Locate the cell with the specified text and output its (X, Y) center coordinate. 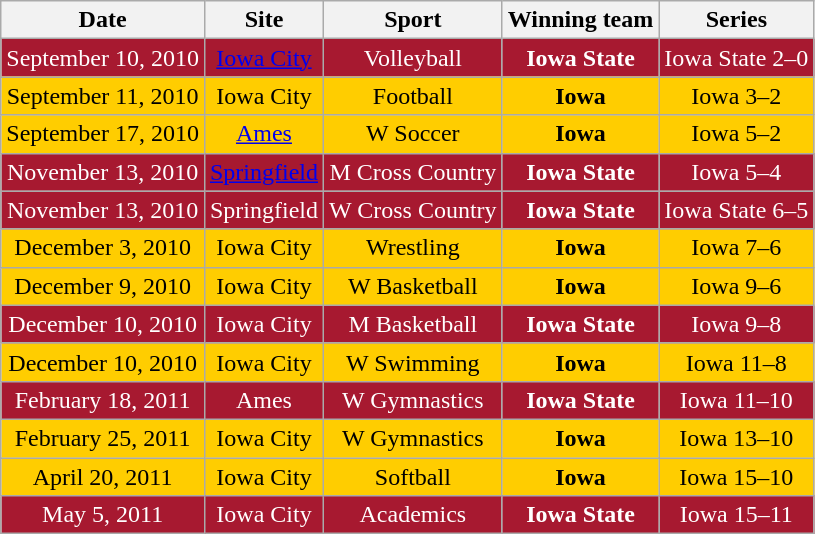
Wrestling (414, 248)
Iowa 5–4 (736, 172)
Iowa 11–8 (736, 362)
Academics (414, 515)
February 25, 2011 (103, 438)
February 18, 2011 (103, 400)
Volleyball (414, 58)
Iowa 5–2 (736, 134)
Softball (414, 477)
Iowa 7–6 (736, 248)
Football (414, 96)
Iowa 3–2 (736, 96)
Iowa State 6–5 (736, 210)
Iowa 13–10 (736, 438)
December 9, 2010 (103, 286)
W Cross Country (414, 210)
Iowa 9–6 (736, 286)
Date (103, 20)
Series (736, 20)
December 3, 2010 (103, 248)
April 20, 2011 (103, 477)
Iowa 15–10 (736, 477)
September 10, 2010 (103, 58)
Site (264, 20)
W Basketball (414, 286)
May 5, 2011 (103, 515)
W Swimming (414, 362)
Iowa State 2–0 (736, 58)
September 11, 2010 (103, 96)
M Basketball (414, 324)
Iowa 15–11 (736, 515)
W Soccer (414, 134)
M Cross Country (414, 172)
Winning team (580, 20)
September 17, 2010 (103, 134)
Iowa 11–10 (736, 400)
Sport (414, 20)
Iowa 9–8 (736, 324)
